Return [x, y] of the center of cell containing provided text 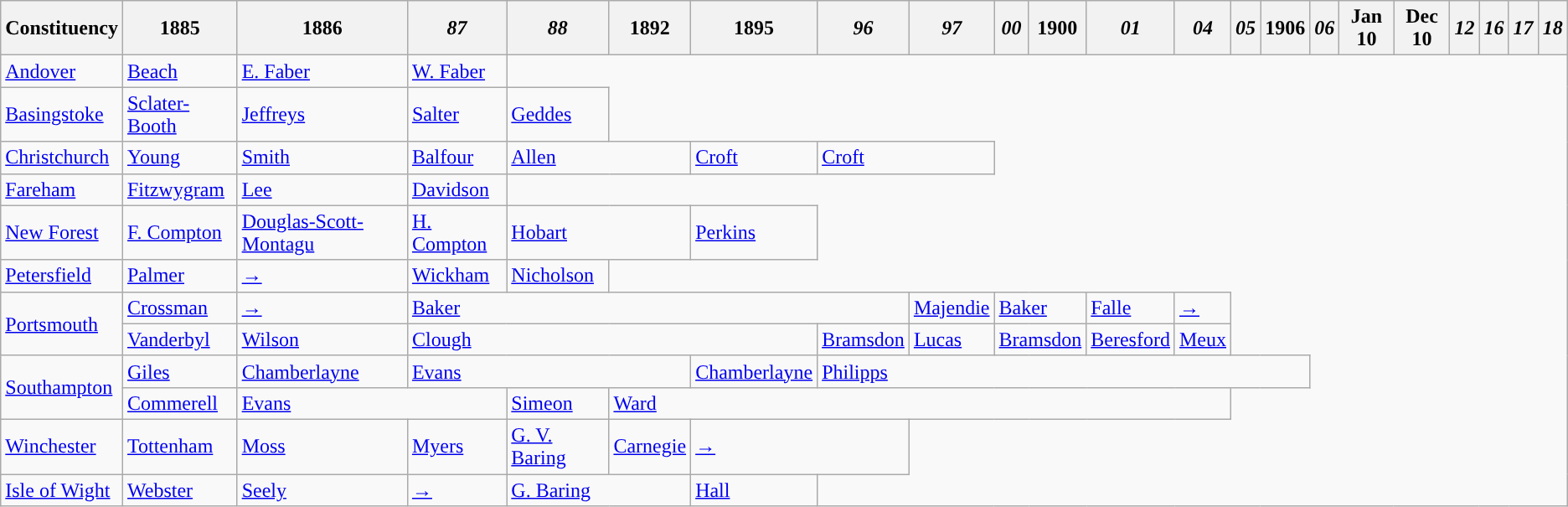
1885 [179, 28]
Salter [456, 114]
Vanderbyl [179, 339]
G. Baring [599, 490]
Christchurch [62, 158]
Balfour [456, 158]
Lucas [952, 339]
Fareham [62, 189]
Fitzwygram [179, 189]
Philipps [1064, 371]
Commerell [179, 403]
Perkins [754, 233]
88 [558, 28]
Meux [1203, 339]
Tottenham [179, 446]
1906 [1285, 28]
Majendie [952, 308]
Allen [599, 158]
Ward [920, 403]
Simeon [558, 403]
Wilson [322, 339]
Giles [179, 371]
Webster [179, 490]
Palmer [179, 276]
1900 [1057, 28]
E. Faber [322, 71]
F. Compton [179, 233]
Dec 10 [1422, 28]
Geddes [558, 114]
Basingstoke [62, 114]
W. Faber [456, 71]
12 [1464, 28]
87 [456, 28]
Hobart [599, 233]
05 [1246, 28]
Seely [322, 490]
01 [1131, 28]
Young [179, 158]
1895 [754, 28]
G. V. Baring [558, 446]
1892 [650, 28]
18 [1553, 28]
H. Compton [456, 233]
Davidson [456, 189]
Crossman [179, 308]
Isle of Wight [62, 490]
Myers [456, 446]
Wickham [456, 276]
1886 [322, 28]
17 [1523, 28]
04 [1203, 28]
Carnegie [650, 446]
Smith [322, 158]
Jeffreys [322, 114]
06 [1325, 28]
Beach [179, 71]
16 [1494, 28]
Nicholson [558, 276]
00 [1012, 28]
Hall [754, 490]
Beresford [1131, 339]
Southampton [62, 387]
Andover [62, 71]
Winchester [62, 446]
Lee [322, 189]
Constituency [62, 28]
New Forest [62, 233]
Falle [1131, 308]
Clough [611, 339]
96 [864, 28]
Petersfield [62, 276]
Portsmouth [62, 323]
Douglas-Scott-Montagu [322, 233]
Sclater-Booth [179, 114]
97 [952, 28]
Jan 10 [1367, 28]
Moss [322, 446]
